From the cell containing the given text, extract its center point as [X, Y] coordinate. 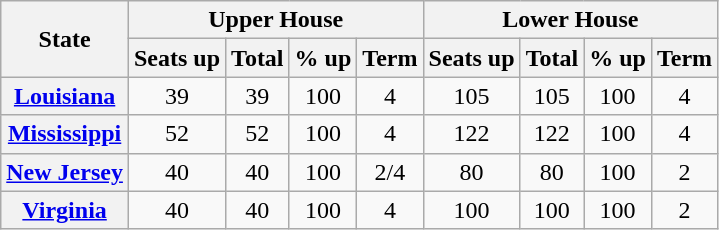
New Jersey [65, 172]
Louisiana [65, 96]
Virginia [65, 210]
2/4 [390, 172]
State [65, 39]
Mississippi [65, 134]
Upper House [276, 20]
Lower House [570, 20]
